Capture the cell that displays the provided text and extract its [x, y] central coordinate. 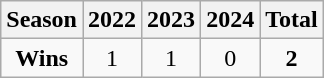
Season [42, 20]
Total [292, 20]
0 [230, 58]
2022 [112, 20]
Wins [42, 58]
2023 [172, 20]
2 [292, 58]
2024 [230, 20]
